Return the [x, y] coordinate for the center point of the cell that contains the specified text.  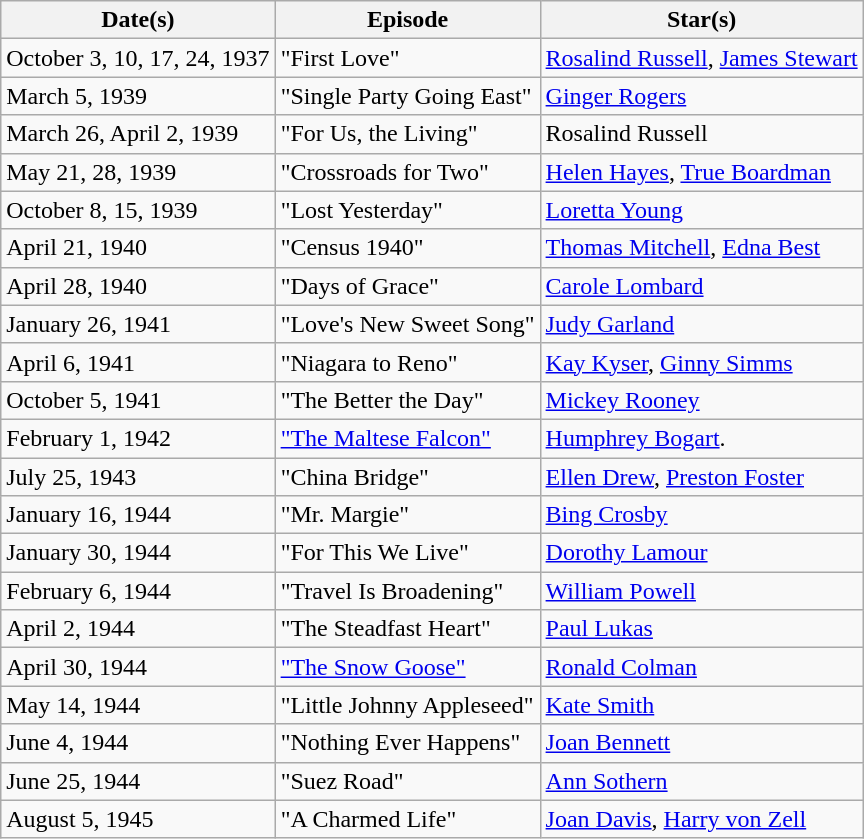
July 25, 1943 [138, 477]
Mickey Rooney [702, 400]
"For Us, the Living" [408, 134]
"Days of Grace" [408, 286]
October 5, 1941 [138, 400]
"Little Johnny Appleseed" [408, 705]
April 30, 1944 [138, 667]
April 21, 1940 [138, 248]
Joan Bennett [702, 743]
"Crossroads for Two" [408, 172]
May 14, 1944 [138, 705]
Ellen Drew, Preston Foster [702, 477]
Bing Crosby [702, 515]
"A Charmed Life" [408, 819]
January 26, 1941 [138, 324]
"Love's New Sweet Song" [408, 324]
January 30, 1944 [138, 553]
April 28, 1940 [138, 286]
Dorothy Lamour [702, 553]
"The Better the Day" [408, 400]
"Single Party Going East" [408, 96]
Star(s) [702, 20]
"Suez Road" [408, 781]
March 26, April 2, 1939 [138, 134]
Helen Hayes, True Boardman [702, 172]
"The Snow Goose" [408, 667]
April 6, 1941 [138, 362]
"Niagara to Reno" [408, 362]
August 5, 1945 [138, 819]
Humphrey Bogart. [702, 438]
October 3, 10, 17, 24, 1937 [138, 58]
Carole Lombard [702, 286]
Paul Lukas [702, 629]
"The Steadfast Heart" [408, 629]
"Nothing Ever Happens" [408, 743]
June 4, 1944 [138, 743]
Kay Kyser, Ginny Simms [702, 362]
October 8, 15, 1939 [138, 210]
"China Bridge" [408, 477]
Thomas Mitchell, Edna Best [702, 248]
"The Maltese Falcon" [408, 438]
"For This We Live" [408, 553]
Ann Sothern [702, 781]
Judy Garland [702, 324]
February 6, 1944 [138, 591]
April 2, 1944 [138, 629]
February 1, 1942 [138, 438]
Ronald Colman [702, 667]
Date(s) [138, 20]
William Powell [702, 591]
Rosalind Russell [702, 134]
March 5, 1939 [138, 96]
"Census 1940" [408, 248]
Episode [408, 20]
Rosalind Russell, James Stewart [702, 58]
Joan Davis, Harry von Zell [702, 819]
"Mr. Margie" [408, 515]
June 25, 1944 [138, 781]
Loretta Young [702, 210]
Ginger Rogers [702, 96]
"Lost Yesterday" [408, 210]
January 16, 1944 [138, 515]
Kate Smith [702, 705]
"First Love" [408, 58]
May 21, 28, 1939 [138, 172]
"Travel Is Broadening" [408, 591]
